Capture the cell that displays the provided text and extract its [x, y] central coordinate. 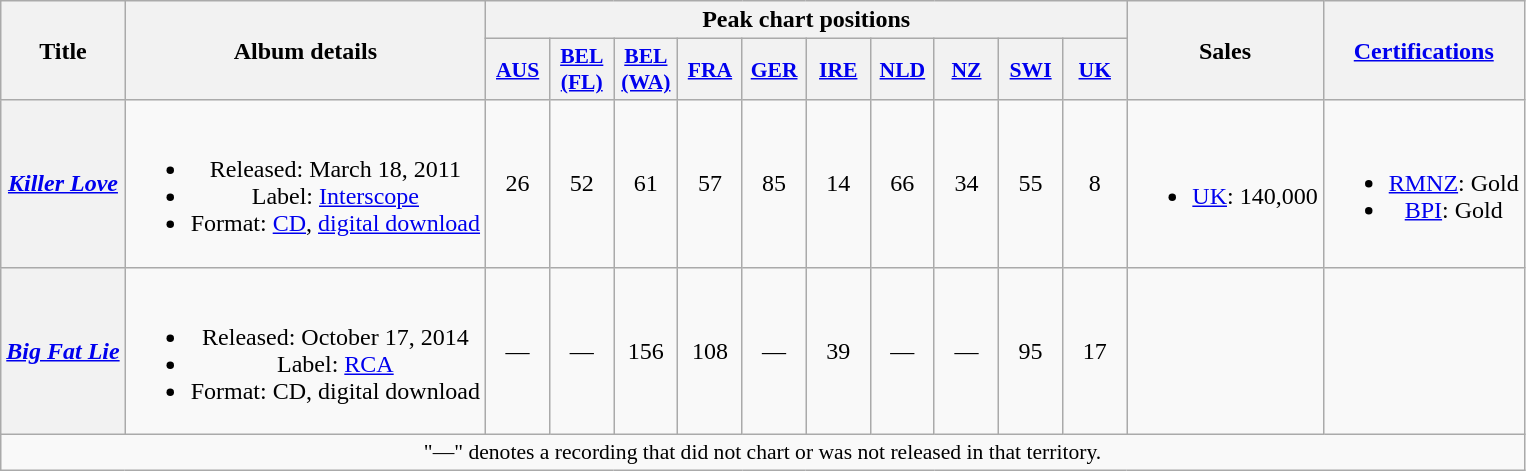
17 [1095, 350]
"—" denotes a recording that did not chart or was not released in that territory. [763, 452]
52 [582, 184]
Big Fat Lie [63, 350]
UK [1095, 70]
156 [646, 350]
Certifications [1424, 50]
Album details [305, 50]
Released: October 17, 2014Label: RCAFormat: CD, digital download [305, 350]
SWI [1031, 70]
108 [710, 350]
RMNZ: GoldBPI: Gold [1424, 184]
Killer Love [63, 184]
61 [646, 184]
14 [838, 184]
Released: March 18, 2011Label: InterscopeFormat: CD, digital download [305, 184]
55 [1031, 184]
UK: 140,000 [1225, 184]
66 [902, 184]
BEL(WA) [646, 70]
95 [1031, 350]
26 [518, 184]
BEL(FL) [582, 70]
Title [63, 50]
FRA [710, 70]
34 [966, 184]
IRE [838, 70]
Sales [1225, 50]
39 [838, 350]
NZ [966, 70]
8 [1095, 184]
NLD [902, 70]
Peak chart positions [806, 20]
57 [710, 184]
85 [774, 184]
GER [774, 70]
AUS [518, 70]
